Output the (X, Y) coordinate of the center of the cell containing the given text.  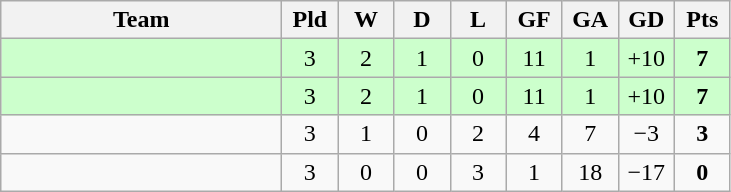
18 (590, 172)
4 (534, 134)
Pld (310, 20)
Pts (702, 20)
GF (534, 20)
Team (142, 20)
GA (590, 20)
L (478, 20)
−17 (646, 172)
GD (646, 20)
W (366, 20)
−3 (646, 134)
D (422, 20)
